Find where the given text appears and provide that cell's center as [X, Y] coordinate. 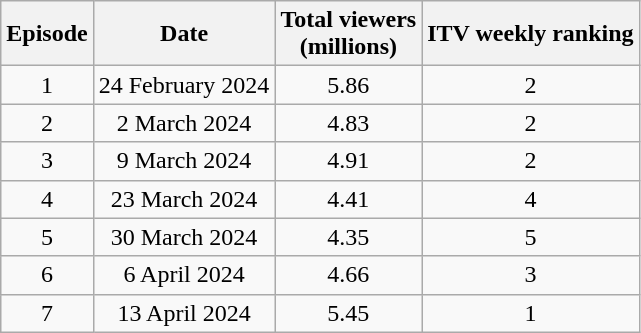
4.41 [348, 199]
Total viewers (millions) [348, 34]
6 April 2024 [184, 275]
30 March 2024 [184, 237]
23 March 2024 [184, 199]
4.35 [348, 237]
4.91 [348, 161]
13 April 2024 [184, 313]
9 March 2024 [184, 161]
Date [184, 34]
5.86 [348, 85]
6 [47, 275]
5.45 [348, 313]
4.66 [348, 275]
2 March 2024 [184, 123]
Episode [47, 34]
24 February 2024 [184, 85]
4.83 [348, 123]
7 [47, 313]
ITV weekly ranking [530, 34]
